Identify which cell holds the provided text, then report its [x, y] central coordinate. 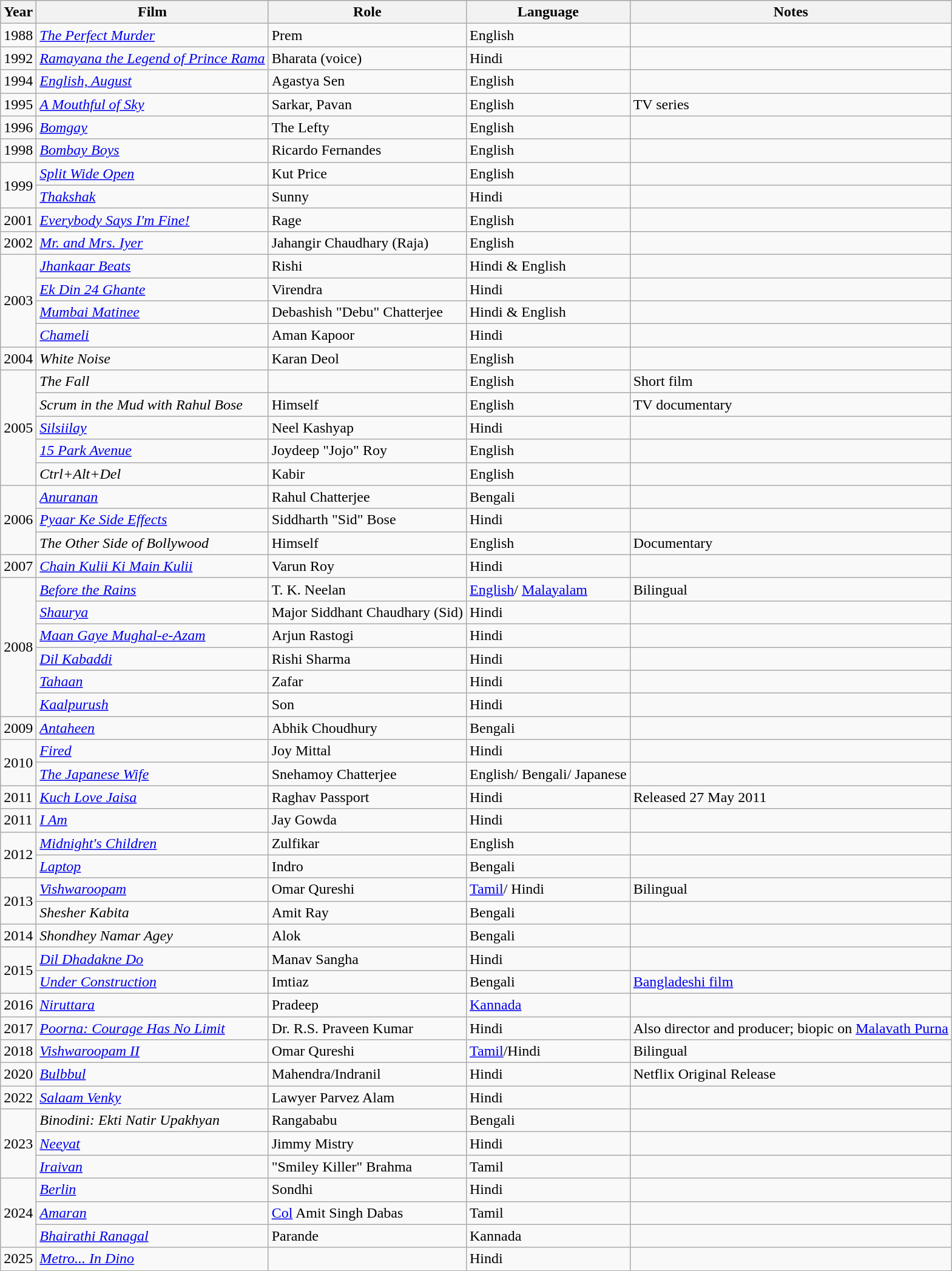
Role [367, 12]
2007 [18, 566]
Debashish "Debu" Chatterjee [367, 312]
Released 27 May 2011 [791, 797]
Raghav Passport [367, 797]
Laptop [152, 866]
Amit Ray [367, 912]
Shondhey Namar Agey [152, 936]
Aman Kapoor [367, 335]
2014 [18, 936]
Notes [791, 12]
English/ Bengali/ Japanese [548, 774]
Arjun Rastogi [367, 635]
Documentary [791, 543]
English, August [152, 81]
Split Wide Open [152, 174]
2010 [18, 763]
Tamil/Hindi [548, 1051]
Major Siddhant Chaudhary (Sid) [367, 612]
2016 [18, 1005]
Pradeep [367, 1005]
The Lefty [367, 127]
Chain Kulii Ki Main Kulii [152, 566]
Son [367, 705]
2005 [18, 428]
Manav Sangha [367, 959]
Kuch Love Jaisa [152, 797]
Amaran [152, 1213]
2015 [18, 970]
White Noise [152, 359]
2025 [18, 1259]
Virendra [367, 289]
Berlin [152, 1190]
Indro [367, 866]
English/ Malayalam [548, 589]
Parande [367, 1236]
Ricardo Fernandes [367, 150]
Ramayana the Legend of Prince Rama [152, 58]
Neeyat [152, 1144]
2003 [18, 300]
Joydeep "Jojo" Roy [367, 451]
Joy Mittal [367, 751]
Salaam Venky [152, 1097]
Kabir [367, 474]
2017 [18, 1028]
Bangladeshi film [791, 982]
Before the Rains [152, 589]
Siddharth "Sid" Bose [367, 520]
Col Amit Singh Dabas [367, 1213]
Rishi Sharma [367, 658]
Under Construction [152, 982]
1996 [18, 127]
A Mouthful of Sky [152, 104]
Jahangir Chaudhary (Raja) [367, 243]
Short film [791, 382]
Tahaan [152, 682]
1995 [18, 104]
Rangababu [367, 1121]
Fired [152, 751]
Rage [367, 220]
Netflix Original Release [791, 1074]
Niruttara [152, 1005]
The Other Side of Bollywood [152, 543]
Prem [367, 35]
TV series [791, 104]
Jimmy Mistry [367, 1144]
Shesher Kabita [152, 912]
1994 [18, 81]
Mr. and Mrs. Iyer [152, 243]
Rishi [367, 266]
Iraivan [152, 1167]
Scrum in the Mud with Rahul Bose [152, 405]
2020 [18, 1074]
Mahendra/Indranil [367, 1074]
Alok [367, 936]
2018 [18, 1051]
2001 [18, 220]
1992 [18, 58]
Neel Kashyap [367, 428]
Zulfikar [367, 843]
TV documentary [791, 405]
Imtiaz [367, 982]
Sondhi [367, 1190]
2022 [18, 1097]
The Japanese Wife [152, 774]
2024 [18, 1213]
2009 [18, 728]
Year [18, 12]
Sunny [367, 197]
Dr. R.S. Praveen Kumar [367, 1028]
Bulbbul [152, 1074]
Vishwaroopam II [152, 1051]
2006 [18, 520]
Agastya Sen [367, 81]
1999 [18, 185]
Ctrl+Alt+Del [152, 474]
Pyaar Ke Side Effects [152, 520]
The Perfect Murder [152, 35]
Metro... In Dino [152, 1259]
Bhairathi Ranagal [152, 1236]
15 Park Avenue [152, 451]
Jay Gowda [367, 820]
2012 [18, 855]
Varun Roy [367, 566]
Shaurya [152, 612]
Bombay Boys [152, 150]
Vishwaroopam [152, 889]
Also director and producer; biopic on Malavath Purna [791, 1028]
Jhankaar Beats [152, 266]
1998 [18, 150]
1988 [18, 35]
Chameli [152, 335]
Bomgay [152, 127]
Language [548, 12]
Poorna: Courage Has No Limit [152, 1028]
2002 [18, 243]
Silsiilay [152, 428]
Anuranan [152, 497]
Lawyer Parvez Alam [367, 1097]
Abhik Choudhury [367, 728]
Midnight's Children [152, 843]
Maan Gaye Mughal-e-Azam [152, 635]
Tamil/ Hindi [548, 889]
2008 [18, 647]
"Smiley Killer" Brahma [367, 1167]
Rahul Chatterjee [367, 497]
Dil Dhadakne Do [152, 959]
Everybody Says I'm Fine! [152, 220]
Sarkar, Pavan [367, 104]
Antaheen [152, 728]
2004 [18, 359]
Bharata (voice) [367, 58]
Ek Din 24 Ghante [152, 289]
2023 [18, 1144]
Karan Deol [367, 359]
Snehamoy Chatterjee [367, 774]
Film [152, 12]
Zafar [367, 682]
Kaalpurush [152, 705]
The Fall [152, 382]
Thakshak [152, 197]
Mumbai Matinee [152, 312]
Binodini: Ekti Natir Upakhyan [152, 1121]
2013 [18, 901]
Dil Kabaddi [152, 658]
I Am [152, 820]
Kut Price [367, 174]
T. K. Neelan [367, 589]
